Find where the given text appears and provide that cell's center as (x, y) coordinate. 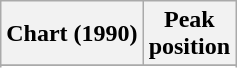
Chart (1990) (72, 34)
Peakposition (189, 34)
